Return the (X, Y) coordinate for the center point of the cell that contains the specified text.  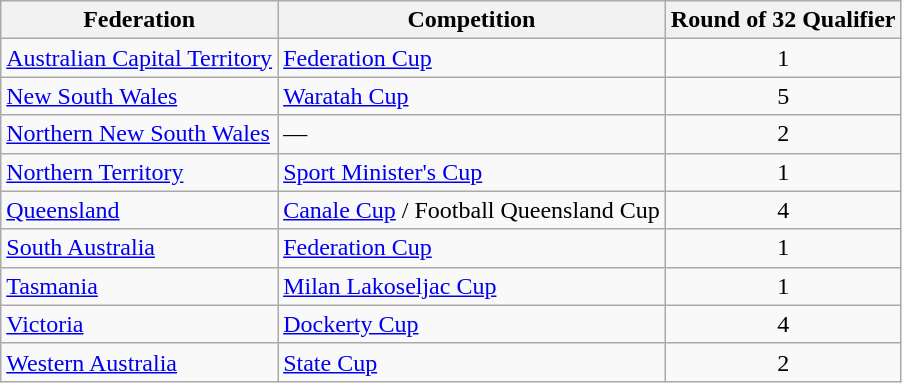
Milan Lakoseljac Cup (472, 286)
Australian Capital Territory (140, 58)
Northern New South Wales (140, 134)
— (472, 134)
Western Australia (140, 362)
Competition (472, 20)
Round of 32 Qualifier (783, 20)
Sport Minister's Cup (472, 172)
Tasmania (140, 286)
State Cup (472, 362)
South Australia (140, 248)
Victoria (140, 324)
Waratah Cup (472, 96)
5 (783, 96)
Queensland (140, 210)
Northern Territory (140, 172)
New South Wales (140, 96)
Canale Cup / Football Queensland Cup (472, 210)
Dockerty Cup (472, 324)
Federation (140, 20)
